Return (X, Y) of the center of cell containing provided text 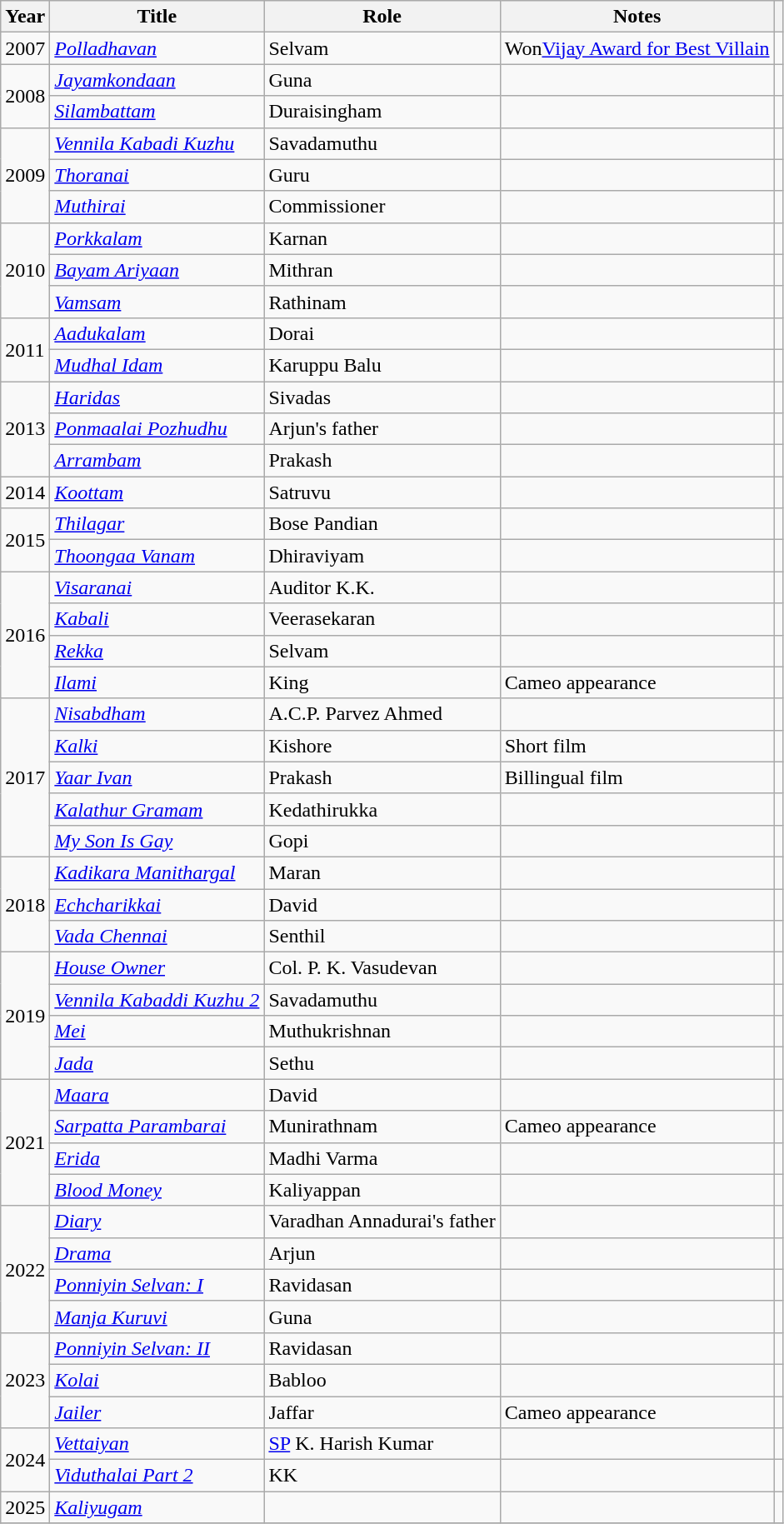
Short film (637, 746)
Kalki (157, 746)
Echcharikkai (157, 904)
Notes (637, 17)
Vennila Kabadi Kuzhu (157, 143)
Diary (157, 1222)
Kadikara Manithargal (157, 872)
2019 (25, 1016)
Muthukrishnan (382, 1032)
Dorai (382, 333)
Babloo (382, 1380)
Billingual film (637, 777)
Manja Kuruvi (157, 1317)
Kalathur Gramam (157, 809)
Mei (157, 1032)
Ponniyin Selvan: I (157, 1285)
Vada Chennai (157, 937)
Ilami (157, 682)
Nisabdham (157, 714)
Jayamkondaan (157, 80)
Visaranai (157, 587)
Maara (157, 1095)
Erida (157, 1158)
Senthil (382, 937)
Bayam Ariyaan (157, 270)
Karnan (382, 238)
Mithran (382, 270)
Sarpatta Parambarai (157, 1127)
WonVijay Award for Best Villain (637, 48)
Mudhal Idam (157, 365)
Col. P. K. Vasudevan (382, 968)
Satruvu (382, 492)
King (382, 682)
Drama (157, 1253)
Madhi Varma (382, 1158)
Kabali (157, 619)
Jaffar (382, 1412)
Arjun (382, 1253)
2016 (25, 635)
Aadukalam (157, 333)
Yaar Ivan (157, 777)
Gopi (382, 841)
Auditor K.K. (382, 587)
Thilagar (157, 524)
Ponniyin Selvan: II (157, 1348)
Sethu (382, 1063)
Dhiraviyam (382, 556)
2008 (25, 96)
Maran (382, 872)
Vamsam (157, 302)
Bose Pandian (382, 524)
2017 (25, 777)
Role (382, 17)
Duraisingham (382, 112)
Year (25, 17)
Arrambam (157, 461)
2010 (25, 270)
Title (157, 17)
Vettaiyan (157, 1444)
Varadhan Annadurai's father (382, 1222)
Kaliyappan (382, 1190)
House Owner (157, 968)
Sivadas (382, 397)
Polladhavan (157, 48)
Thoranai (157, 175)
Kolai (157, 1380)
SP K. Harish Kumar (382, 1444)
Silambattam (157, 112)
Veerasekaran (382, 619)
Thoongaa Vanam (157, 556)
2023 (25, 1380)
Kedathirukka (382, 809)
2011 (25, 349)
Rathinam (382, 302)
Blood Money (157, 1190)
Koottam (157, 492)
KK (382, 1476)
2018 (25, 904)
Jailer (157, 1412)
Kaliyugam (157, 1507)
2013 (25, 429)
Karuppu Balu (382, 365)
2014 (25, 492)
Munirathnam (382, 1127)
Haridas (157, 397)
A.C.P. Parvez Ahmed (382, 714)
2021 (25, 1142)
2022 (25, 1269)
Vennila Kabaddi Kuzhu 2 (157, 1000)
Porkkalam (157, 238)
2009 (25, 175)
Ponmaalai Pozhudhu (157, 429)
2024 (25, 1460)
Muthirai (157, 207)
Rekka (157, 651)
Arjun's father (382, 429)
2015 (25, 540)
Commissioner (382, 207)
Guru (382, 175)
2007 (25, 48)
Kishore (382, 746)
Jada (157, 1063)
Viduthalai Part 2 (157, 1476)
2025 (25, 1507)
My Son Is Gay (157, 841)
